Output the [X, Y] coordinate of the center of the cell containing the given text.  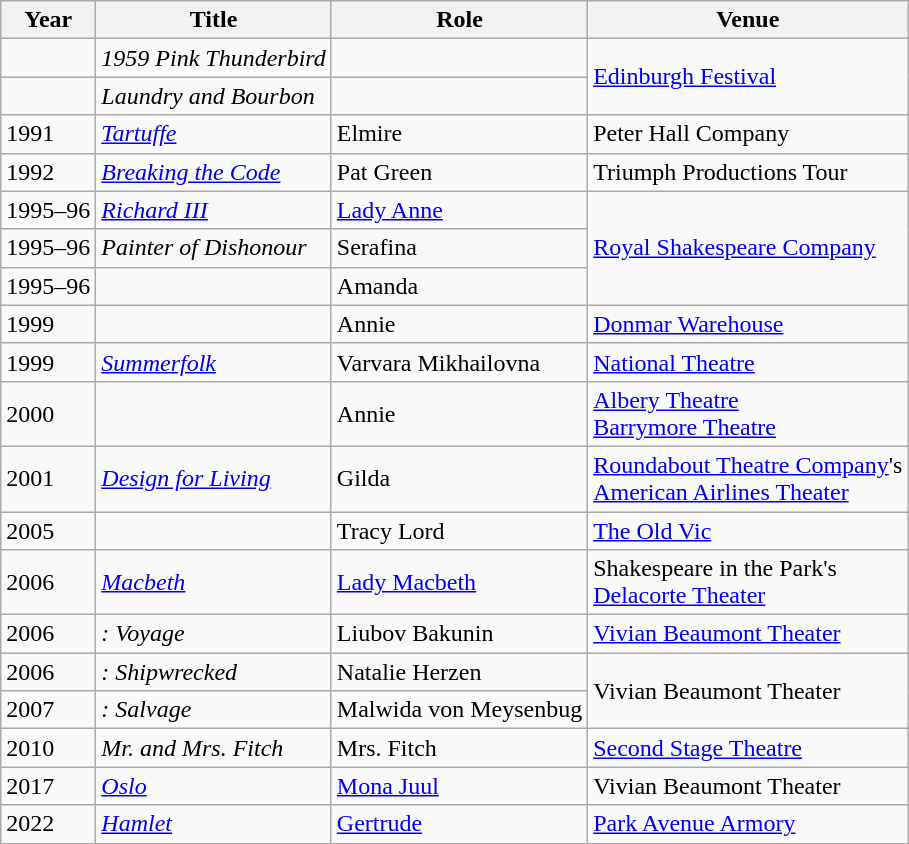
1992 [48, 172]
Albery Theatre Barrymore Theatre [748, 414]
Gertrude [459, 824]
Donmar Warehouse [748, 324]
1959 Pink Thunderbird [214, 58]
National Theatre [748, 362]
Laundry and Bourbon [214, 96]
Year [48, 20]
Tartuffe [214, 134]
Elmire [459, 134]
Richard III [214, 210]
Pat Green [459, 172]
Triumph Productions Tour [748, 172]
Liubov Bakunin [459, 634]
Lady Anne [459, 210]
Mona Juul [459, 786]
Natalie Herzen [459, 672]
Royal Shakespeare Company [748, 248]
Hamlet [214, 824]
Oslo [214, 786]
: Voyage [214, 634]
The Old Vic [748, 531]
Varvara Mikhailovna [459, 362]
Park Avenue Armory [748, 824]
Peter Hall Company [748, 134]
Painter of Dishonour [214, 248]
Tracy Lord [459, 531]
Edinburgh Festival [748, 77]
Mrs. Fitch [459, 748]
2022 [48, 824]
Mr. and Mrs. Fitch [214, 748]
1991 [48, 134]
Lady Macbeth [459, 582]
Malwida von Meysenbug [459, 710]
Amanda [459, 286]
2010 [48, 748]
Summerfolk [214, 362]
Design for Living [214, 478]
2017 [48, 786]
: Shipwrecked [214, 672]
Roundabout Theatre Company's American Airlines Theater [748, 478]
Serafina [459, 248]
2007 [48, 710]
: Salvage [214, 710]
2001 [48, 478]
Breaking the Code [214, 172]
Shakespeare in the Park's Delacorte Theater [748, 582]
Venue [748, 20]
Second Stage Theatre [748, 748]
Title [214, 20]
Macbeth [214, 582]
Role [459, 20]
2000 [48, 414]
Gilda [459, 478]
2005 [48, 531]
